Find where the given text appears and provide that cell's center as [x, y] coordinate. 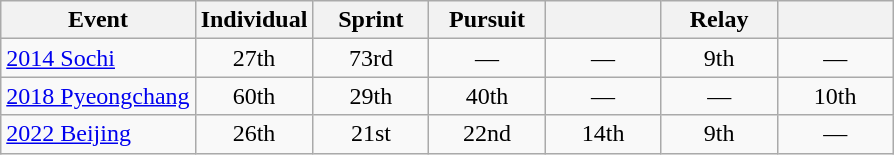
27th [254, 58]
2014 Sochi [98, 58]
40th [487, 96]
73rd [371, 58]
Individual [254, 20]
26th [254, 134]
10th [835, 96]
22nd [487, 134]
29th [371, 96]
Sprint [371, 20]
2022 Beijing [98, 134]
21st [371, 134]
14th [603, 134]
60th [254, 96]
Pursuit [487, 20]
Relay [719, 20]
2018 Pyeongchang [98, 96]
Event [98, 20]
